From the cell containing the given text, extract its center point as (x, y) coordinate. 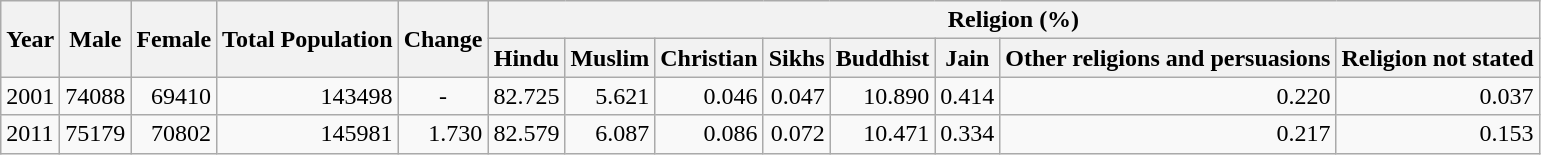
0.037 (1438, 96)
0.046 (709, 96)
2011 (30, 134)
Total Population (308, 39)
143498 (308, 96)
Female (174, 39)
2001 (30, 96)
0.047 (796, 96)
Religion not stated (1438, 58)
82.579 (526, 134)
82.725 (526, 96)
0.220 (1168, 96)
Buddhist (882, 58)
74088 (96, 96)
10.890 (882, 96)
0.414 (968, 96)
0.217 (1168, 134)
1.730 (443, 134)
Jain (968, 58)
0.334 (968, 134)
Muslim (610, 58)
0.072 (796, 134)
0.086 (709, 134)
Male (96, 39)
Hindu (526, 58)
Change (443, 39)
- (443, 96)
10.471 (882, 134)
6.087 (610, 134)
Sikhs (796, 58)
Christian (709, 58)
5.621 (610, 96)
70802 (174, 134)
0.153 (1438, 134)
145981 (308, 134)
Religion (%) (1014, 20)
69410 (174, 96)
Other religions and persuasions (1168, 58)
Year (30, 39)
75179 (96, 134)
